Identify which cell holds the provided text, then report its [x, y] central coordinate. 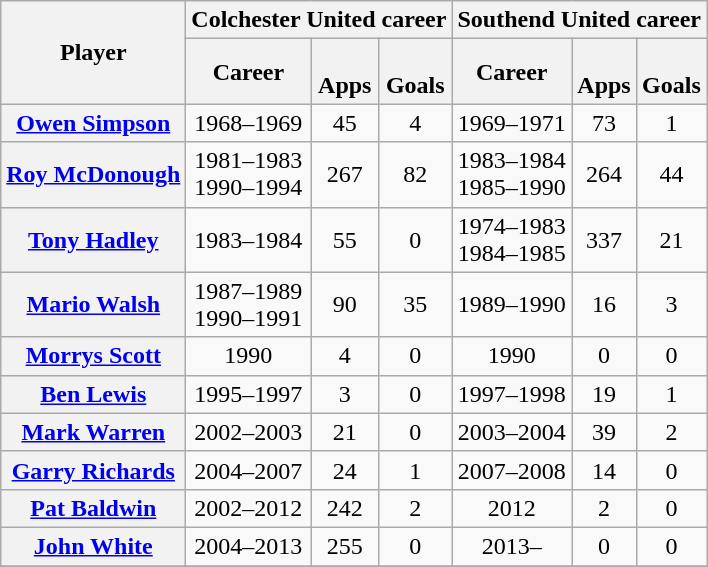
Ben Lewis [94, 394]
1969–1971 [512, 123]
337 [604, 240]
44 [671, 174]
2013– [512, 546]
35 [416, 304]
2004–2013 [248, 546]
Roy McDonough [94, 174]
2002–2012 [248, 508]
2002–2003 [248, 432]
24 [345, 470]
Mario Walsh [94, 304]
1995–1997 [248, 394]
1983–19841985–1990 [512, 174]
16 [604, 304]
John White [94, 546]
Mark Warren [94, 432]
2007–2008 [512, 470]
Colchester United career [319, 20]
Owen Simpson [94, 123]
Pat Baldwin [94, 508]
1997–1998 [512, 394]
19 [604, 394]
1987–19891990–1991 [248, 304]
1981–19831990–1994 [248, 174]
73 [604, 123]
Garry Richards [94, 470]
82 [416, 174]
Southend United career [580, 20]
267 [345, 174]
Player [94, 52]
55 [345, 240]
45 [345, 123]
1989–1990 [512, 304]
1974–19831984–1985 [512, 240]
Morrys Scott [94, 356]
2004–2007 [248, 470]
255 [345, 546]
1968–1969 [248, 123]
1983–1984 [248, 240]
264 [604, 174]
14 [604, 470]
90 [345, 304]
Tony Hadley [94, 240]
39 [604, 432]
242 [345, 508]
2012 [512, 508]
2003–2004 [512, 432]
